Identify which cell holds the provided text, then report its [x, y] central coordinate. 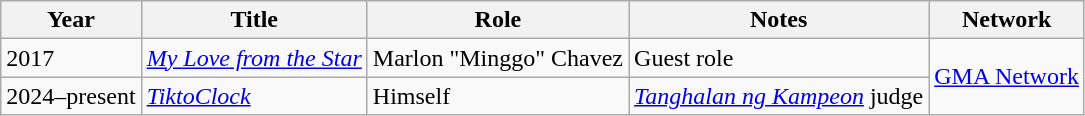
Year [71, 20]
Himself [498, 96]
Guest role [779, 58]
Notes [779, 20]
Role [498, 20]
My Love from the Star [254, 58]
TiktoClock [254, 96]
2024–present [71, 96]
Tanghalan ng Kampeon judge [779, 96]
2017 [71, 58]
Title [254, 20]
Marlon "Minggo" Chavez [498, 58]
Network [1007, 20]
GMA Network [1007, 77]
